From the cell containing the given text, extract its center point as [X, Y] coordinate. 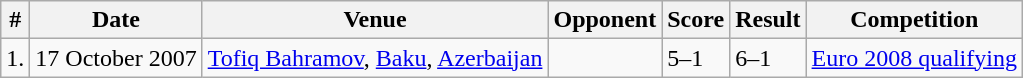
Competition [914, 20]
Euro 2008 qualifying [914, 58]
5–1 [696, 58]
Venue [375, 20]
17 October 2007 [116, 58]
Opponent [605, 20]
Tofiq Bahramov, Baku, Azerbaijan [375, 58]
Date [116, 20]
1. [16, 58]
6–1 [768, 58]
# [16, 20]
Result [768, 20]
Score [696, 20]
